Return (X, Y) of the center of cell containing provided text 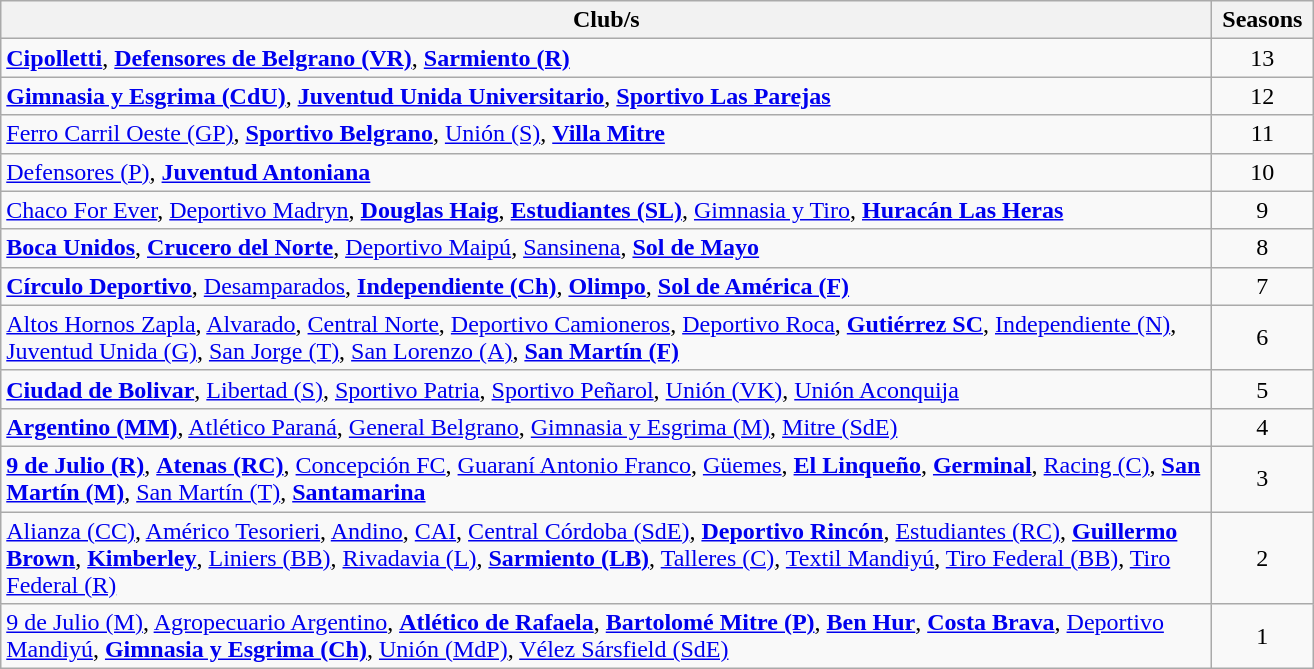
Cipolletti, Defensores de Belgrano (VR), Sarmiento (R) (606, 58)
Ferro Carril Oeste (GP), Sportivo Belgrano, Unión (S), Villa Mitre (606, 134)
8 (1262, 248)
2 (1262, 558)
9 (1262, 210)
Chaco For Ever, Deportivo Madryn, Douglas Haig, Estudiantes (SL), Gimnasia y Tiro, Huracán Las Heras (606, 210)
13 (1262, 58)
6 (1262, 338)
5 (1262, 389)
12 (1262, 96)
Club/s (606, 20)
7 (1262, 286)
Defensores (P), Juventud Antoniana (606, 172)
11 (1262, 134)
Círculo Deportivo, Desamparados, Independiente (Ch), Olimpo, Sol de América (F) (606, 286)
Seasons (1262, 20)
4 (1262, 427)
10 (1262, 172)
Argentino (MM), Atlético Paraná, General Belgrano, Gimnasia y Esgrima (M), Mitre (SdE) (606, 427)
Ciudad de Bolivar, Libertad (S), Sportivo Patria, Sportivo Peñarol, Unión (VK), Unión Aconquija (606, 389)
Boca Unidos, Crucero del Norte, Deportivo Maipú, Sansinena, Sol de Mayo (606, 248)
1 (1262, 636)
Gimnasia y Esgrima (CdU), Juventud Unida Universitario, Sportivo Las Parejas (606, 96)
3 (1262, 478)
